Detect which cell encompasses the target text, then output its (x, y) center coordinate. 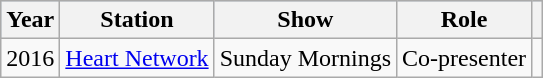
Station (137, 20)
Show (305, 20)
Year (30, 20)
Sunday Mornings (305, 58)
2016 (30, 58)
Heart Network (137, 58)
Role (464, 20)
Co-presenter (464, 58)
